Pinpoint the cell where the given text exists, returning its [x, y] midpoint coordinate. 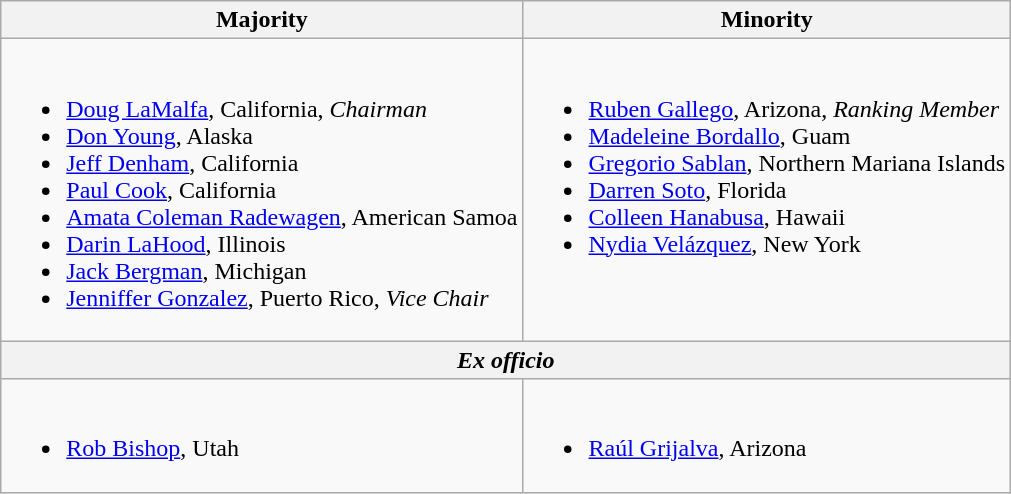
Majority [262, 20]
Ex officio [506, 360]
Minority [767, 20]
Rob Bishop, Utah [262, 436]
Raúl Grijalva, Arizona [767, 436]
